Extract the [x, y] coordinate from the center of the cell holding the provided text.  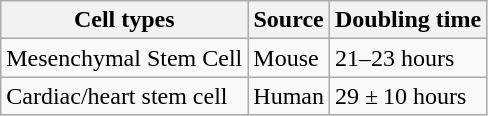
21–23 hours [408, 58]
Human [289, 96]
Mouse [289, 58]
Cardiac/heart stem cell [124, 96]
Mesenchymal Stem Cell [124, 58]
Doubling time [408, 20]
Source [289, 20]
Cell types [124, 20]
29 ± 10 hours [408, 96]
